Scan for the cell matching the given text and deliver its (X, Y) coordinate at center. 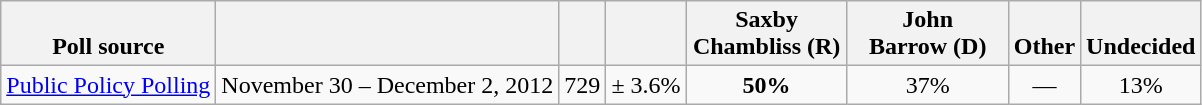
Other (1044, 34)
37% (928, 85)
SaxbyChambliss (R) (766, 34)
729 (582, 85)
— (1044, 85)
Poll source (108, 34)
November 30 – December 2, 2012 (388, 85)
Public Policy Polling (108, 85)
± 3.6% (646, 85)
JohnBarrow (D) (928, 34)
50% (766, 85)
Undecided (1141, 34)
13% (1141, 85)
